Identify which cell holds the provided text, then report its (X, Y) central coordinate. 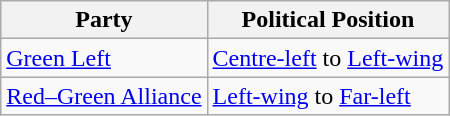
Left-wing to Far-left (328, 96)
Party (104, 20)
Red–Green Alliance (104, 96)
Green Left (104, 58)
Political Position (328, 20)
Centre-left to Left-wing (328, 58)
